Search for the cell housing the specified text and yield its [X, Y] center coordinate. 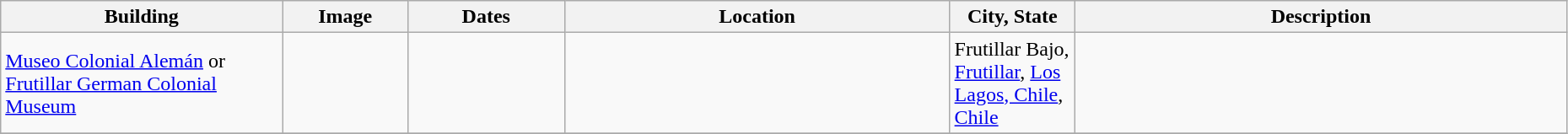
Building [142, 17]
Dates [486, 17]
Description [1321, 17]
Image [346, 17]
Location [757, 17]
Frutillar Bajo, Frutillar, Los Lagos, Chile, Chile [1012, 83]
Museo Colonial Alemán or Frutillar German Colonial Museum [142, 83]
City, State [1012, 17]
